For the text-containing cell, return its midpoint in [X, Y] coordinate format. 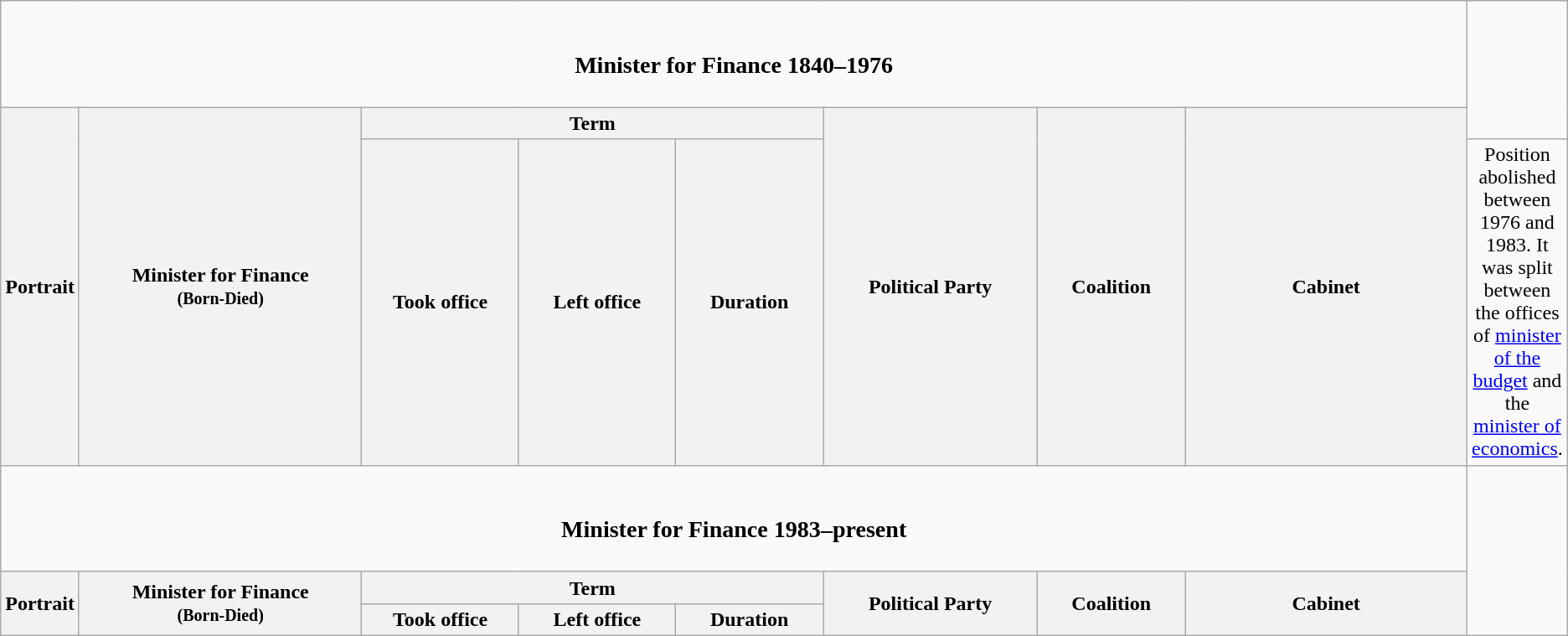
Minister for Finance 1983–present [734, 518]
Position abolished between 1976 and 1983. It was split between the offices of minister of the budget and the minister of economics. [1518, 302]
Minister for Finance 1840–1976 [734, 54]
